Scan for the cell matching the given text and deliver its (x, y) coordinate at center. 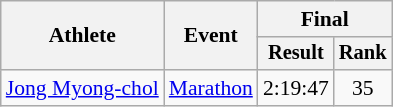
35 (363, 88)
Jong Myong-chol (82, 88)
Result (296, 54)
Athlete (82, 36)
Event (211, 36)
Marathon (211, 88)
Final (325, 19)
Rank (363, 54)
2:19:47 (296, 88)
